Scan for the cell matching the given text and deliver its [X, Y] coordinate at center. 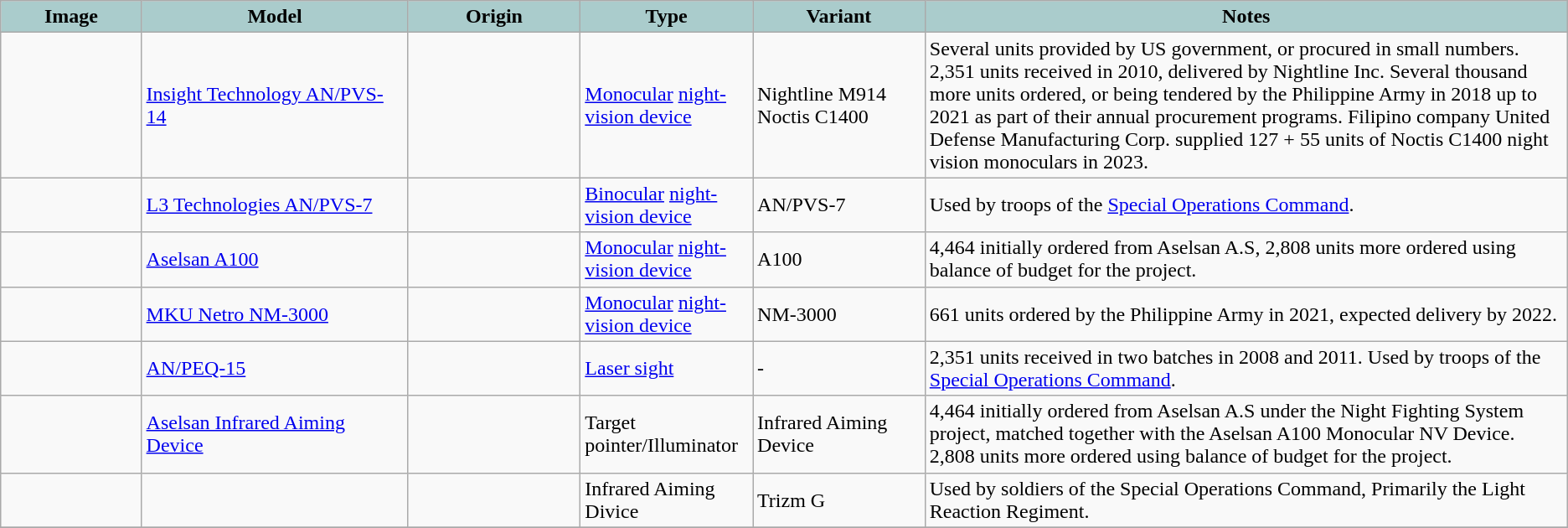
4,464 initially ordered from Aselsan A.S, 2,808 units more ordered using balance of budget for the project. [1246, 260]
Used by soldiers of the Special Operations Command, Primarily the Light Reaction Regiment. [1246, 500]
MKU Netro NM-3000 [275, 313]
NM-3000 [839, 313]
Infrared Aiming Device [839, 434]
A100 [839, 260]
AN/PVS-7 [839, 204]
Model [275, 17]
L3 Technologies AN/PVS-7 [275, 204]
Target pointer/Illuminator [667, 434]
Nightline M914 Noctis C1400 [839, 106]
- [839, 369]
Variant [839, 17]
Aselsan A100 [275, 260]
Binocular night-vision device [667, 204]
Image [71, 17]
Infrared Aiming Divice [667, 500]
AN/PEQ-15 [275, 369]
661 units ordered by the Philippine Army in 2021, expected delivery by 2022. [1246, 313]
Type [667, 17]
Insight Technology AN/PVS-14 [275, 106]
Aselsan Infrared Aiming Device [275, 434]
Laser sight [667, 369]
Notes [1246, 17]
2,351 units received in two batches in 2008 and 2011. Used by troops of the Special Operations Command. [1246, 369]
Trizm G [839, 500]
Origin [494, 17]
Used by troops of the Special Operations Command. [1246, 204]
